Locate the cell with the specified text and output its (x, y) center coordinate. 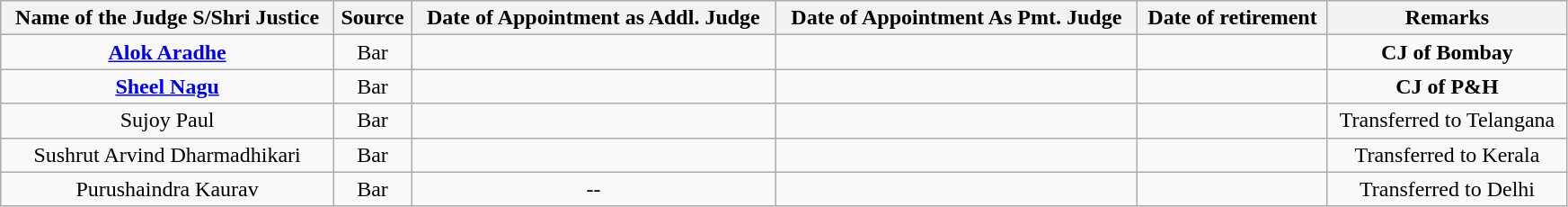
Sheel Nagu (167, 86)
CJ of Bombay (1447, 52)
-- (593, 189)
Transferred to Kerala (1447, 155)
Date of Appointment As Pmt. Judge (956, 18)
Sushrut Arvind Dharmadhikari (167, 155)
Purushaindra Kaurav (167, 189)
Date of retirement (1233, 18)
Date of Appointment as Addl. Judge (593, 18)
Source (372, 18)
Transferred to Delhi (1447, 189)
Name of the Judge S/Shri Justice (167, 18)
Alok Aradhe (167, 52)
CJ of P&H (1447, 86)
Transferred to Telangana (1447, 121)
Remarks (1447, 18)
Sujoy Paul (167, 121)
